Return (X, Y) of the center of cell containing provided text 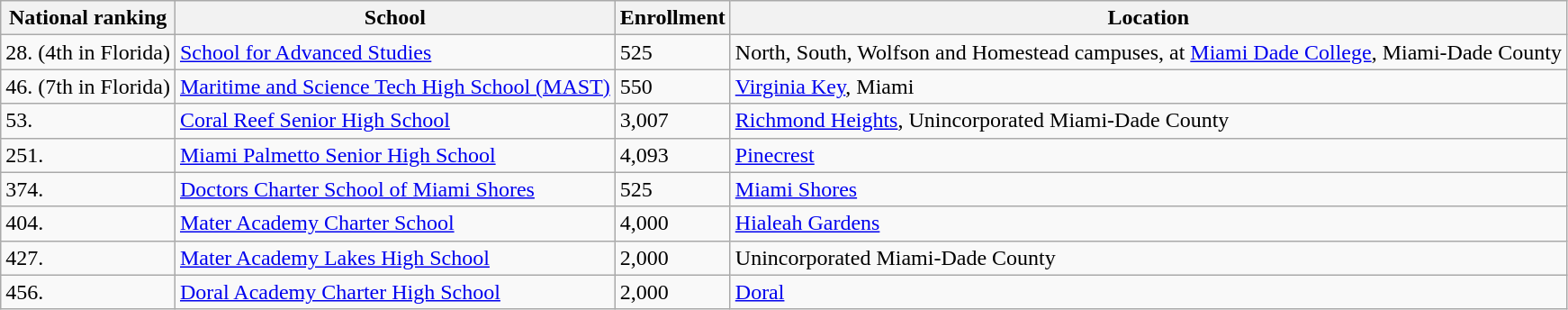
Unincorporated Miami-Dade County (1149, 258)
Maritime and Science Tech High School (MAST) (394, 87)
National ranking (88, 18)
School (394, 18)
427. (88, 258)
28. (4th in Florida) (88, 52)
Doral Academy Charter High School (394, 292)
404. (88, 223)
Mater Academy Charter School (394, 223)
Hialeah Gardens (1149, 223)
Coral Reef Senior High School (394, 121)
4,000 (672, 223)
Location (1149, 18)
456. (88, 292)
Miami Shores (1149, 189)
Doctors Charter School of Miami Shores (394, 189)
3,007 (672, 121)
46. (7th in Florida) (88, 87)
Enrollment (672, 18)
Pinecrest (1149, 155)
Doral (1149, 292)
Richmond Heights, Unincorporated Miami-Dade County (1149, 121)
251. (88, 155)
Mater Academy Lakes High School (394, 258)
Miami Palmetto Senior High School (394, 155)
374. (88, 189)
School for Advanced Studies (394, 52)
North, South, Wolfson and Homestead campuses, at Miami Dade College, Miami-Dade County (1149, 52)
4,093 (672, 155)
53. (88, 121)
Virginia Key, Miami (1149, 87)
550 (672, 87)
